Provide the (x, y) coordinate of the cell's center where the given text is located.  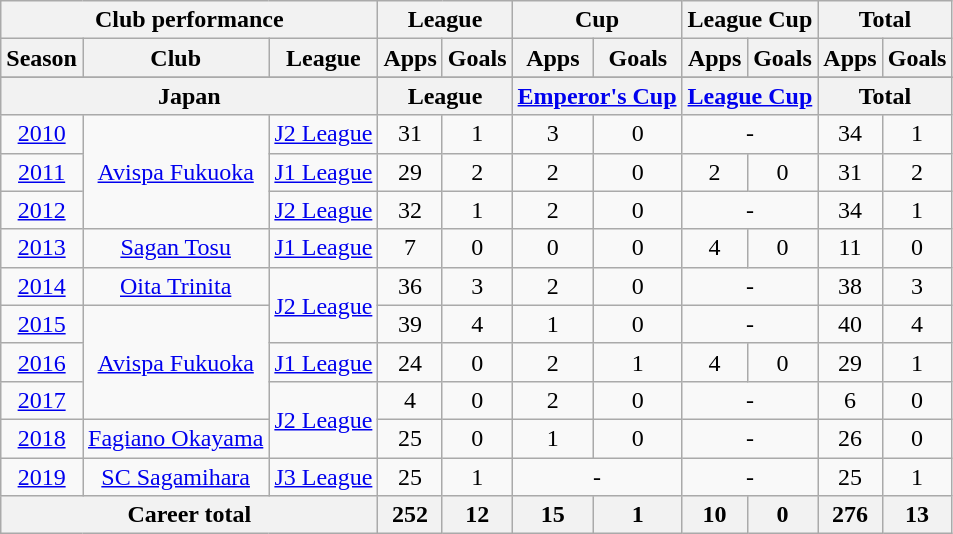
276 (850, 515)
2013 (42, 248)
Club (175, 58)
15 (553, 515)
2018 (42, 438)
SC Sagamihara (175, 477)
2017 (42, 400)
Sagan Tosu (175, 248)
Japan (190, 96)
Season (42, 58)
252 (410, 515)
24 (410, 362)
40 (850, 324)
Cup (597, 20)
J3 League (324, 477)
2012 (42, 210)
6 (850, 400)
2010 (42, 134)
Oita Trinita (175, 286)
2019 (42, 477)
2015 (42, 324)
26 (850, 438)
2011 (42, 172)
10 (714, 515)
Fagiano Okayama (175, 438)
36 (410, 286)
2014 (42, 286)
32 (410, 210)
12 (477, 515)
11 (850, 248)
13 (917, 515)
39 (410, 324)
Career total (190, 515)
Emperor's Cup (597, 96)
7 (410, 248)
Club performance (190, 20)
2016 (42, 362)
38 (850, 286)
